Extract the [X, Y] coordinate from the center of the cell holding the provided text.  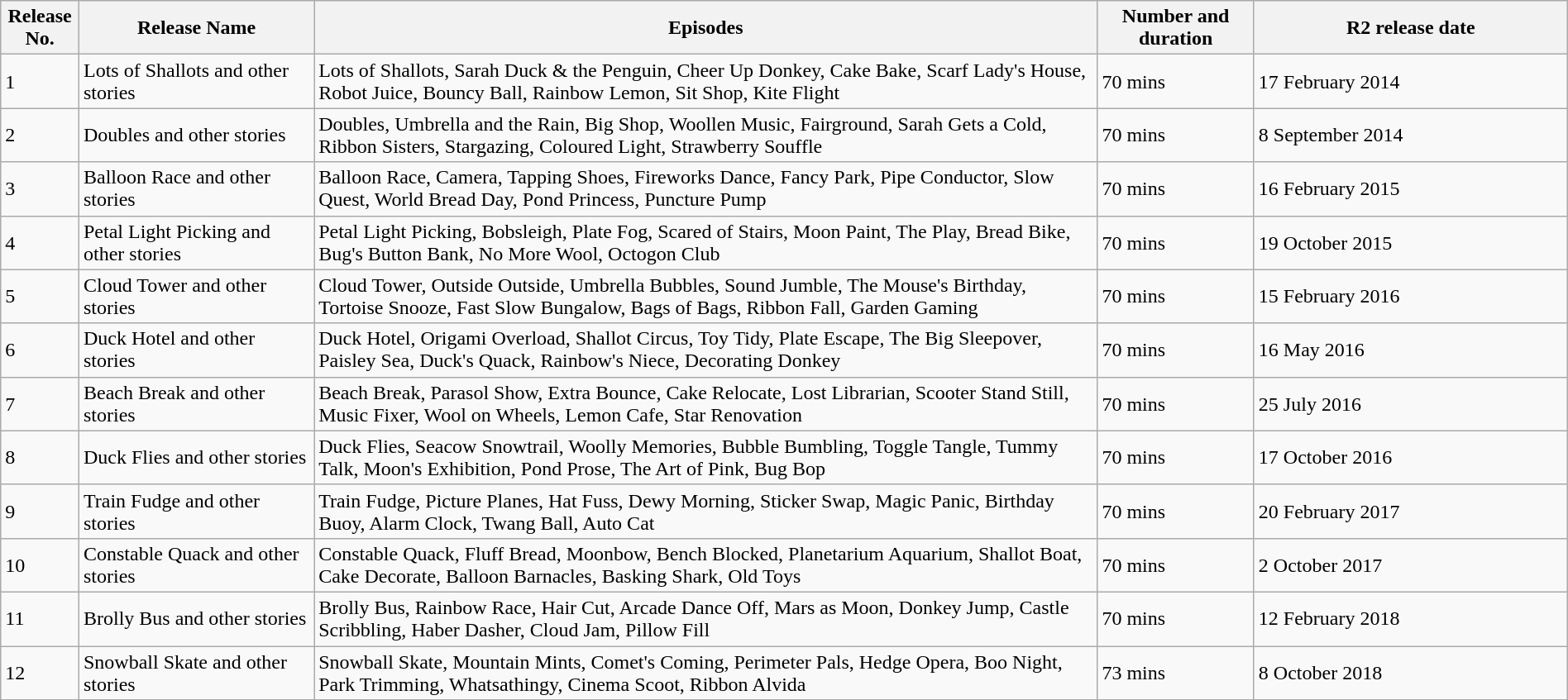
3 [40, 188]
10 [40, 565]
6 [40, 350]
Constable Quack and other stories [196, 565]
Duck Hotel and other stories [196, 350]
8 September 2014 [1411, 136]
2 [40, 136]
Beach Break, Parasol Show, Extra Bounce, Cake Relocate, Lost Librarian, Scooter Stand Still, Music Fixer, Wool on Wheels, Lemon Cafe, Star Renovation [706, 403]
Release Name [196, 28]
Brolly Bus, Rainbow Race, Hair Cut, Arcade Dance Off, Mars as Moon, Donkey Jump, Castle Scribbling, Haber Dasher, Cloud Jam, Pillow Fill [706, 618]
16 May 2016 [1411, 350]
Petal Light Picking and other stories [196, 243]
Constable Quack, Fluff Bread, Moonbow, Bench Blocked, Planetarium Aquarium, Shallot Boat, Cake Decorate, Balloon Barnacles, Basking Shark, Old Toys [706, 565]
Train Fudge, Picture Planes, Hat Fuss, Dewy Morning, Sticker Swap, Magic Panic, Birthday Buoy, Alarm Clock, Twang Ball, Auto Cat [706, 511]
Episodes [706, 28]
7 [40, 403]
2 October 2017 [1411, 565]
Petal Light Picking, Bobsleigh, Plate Fog, Scared of Stairs, Moon Paint, The Play, Bread Bike, Bug's Button Bank, No More Wool, Octogon Club [706, 243]
12 [40, 673]
Beach Break and other stories [196, 403]
Duck Flies and other stories [196, 458]
17 February 2014 [1411, 81]
73 mins [1176, 673]
Train Fudge and other stories [196, 511]
8 October 2018 [1411, 673]
Duck Flies, Seacow Snowtrail, Woolly Memories, Bubble Bumbling, Toggle Tangle, Tummy Talk, Moon's Exhibition, Pond Prose, The Art of Pink, Bug Bop [706, 458]
15 February 2016 [1411, 296]
Release No. [40, 28]
9 [40, 511]
19 October 2015 [1411, 243]
12 February 2018 [1411, 618]
16 February 2015 [1411, 188]
5 [40, 296]
Cloud Tower and other stories [196, 296]
17 October 2016 [1411, 458]
Balloon Race, Camera, Tapping Shoes, Fireworks Dance, Fancy Park, Pipe Conductor, Slow Quest, World Bread Day, Pond Princess, Puncture Pump [706, 188]
8 [40, 458]
Doubles and other stories [196, 136]
11 [40, 618]
4 [40, 243]
20 February 2017 [1411, 511]
Number and duration [1176, 28]
Balloon Race and other stories [196, 188]
Snowball Skate and other stories [196, 673]
25 July 2016 [1411, 403]
Brolly Bus and other stories [196, 618]
1 [40, 81]
R2 release date [1411, 28]
Lots of Shallots and other stories [196, 81]
Snowball Skate, Mountain Mints, Comet's Coming, Perimeter Pals, Hedge Opera, Boo Night, Park Trimming, Whatsathingy, Cinema Scoot, Ribbon Alvida [706, 673]
